Return the (x, y) coordinate for the center point of the cell that contains the specified text.  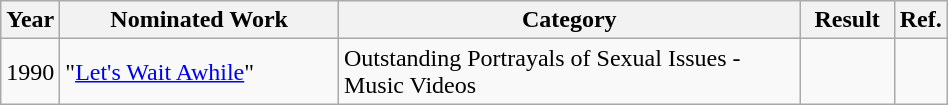
Nominated Work (200, 20)
Category (569, 20)
"Let's Wait Awhile" (200, 72)
1990 (30, 72)
Ref. (920, 20)
Result (847, 20)
Outstanding Portrayals of Sexual Issues - Music Videos (569, 72)
Year (30, 20)
